Search for the cell housing the specified text and yield its [X, Y] center coordinate. 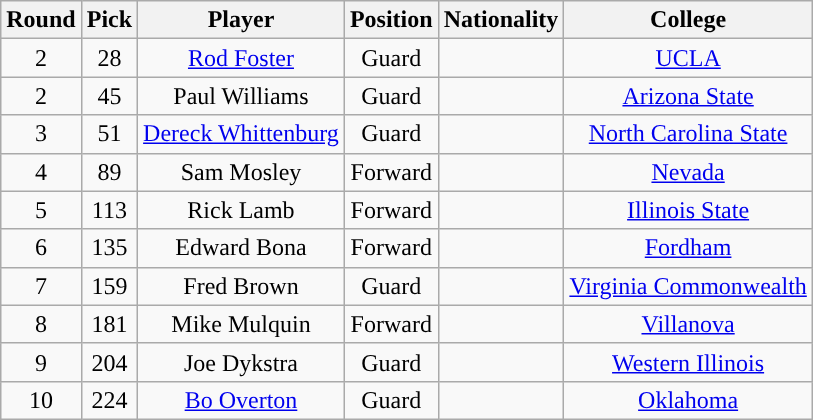
8 [41, 324]
224 [109, 400]
Villanova [688, 324]
North Carolina State [688, 134]
Virginia Commonwealth [688, 286]
4 [41, 172]
Arizona State [688, 96]
135 [109, 248]
Nationality [501, 20]
89 [109, 172]
Rod Foster [242, 58]
204 [109, 362]
Player [242, 20]
Pick [109, 20]
Fordham [688, 248]
Illinois State [688, 210]
Mike Mulquin [242, 324]
Position [391, 20]
5 [41, 210]
Oklahoma [688, 400]
7 [41, 286]
9 [41, 362]
UCLA [688, 58]
113 [109, 210]
Sam Mosley [242, 172]
45 [109, 96]
159 [109, 286]
Joe Dykstra [242, 362]
3 [41, 134]
Fred Brown [242, 286]
Dereck Whittenburg [242, 134]
6 [41, 248]
College [688, 20]
28 [109, 58]
51 [109, 134]
Edward Bona [242, 248]
Western Illinois [688, 362]
Paul Williams [242, 96]
Bo Overton [242, 400]
Rick Lamb [242, 210]
Round [41, 20]
10 [41, 400]
Nevada [688, 172]
181 [109, 324]
